From the cell containing the given text, extract its center point as [x, y] coordinate. 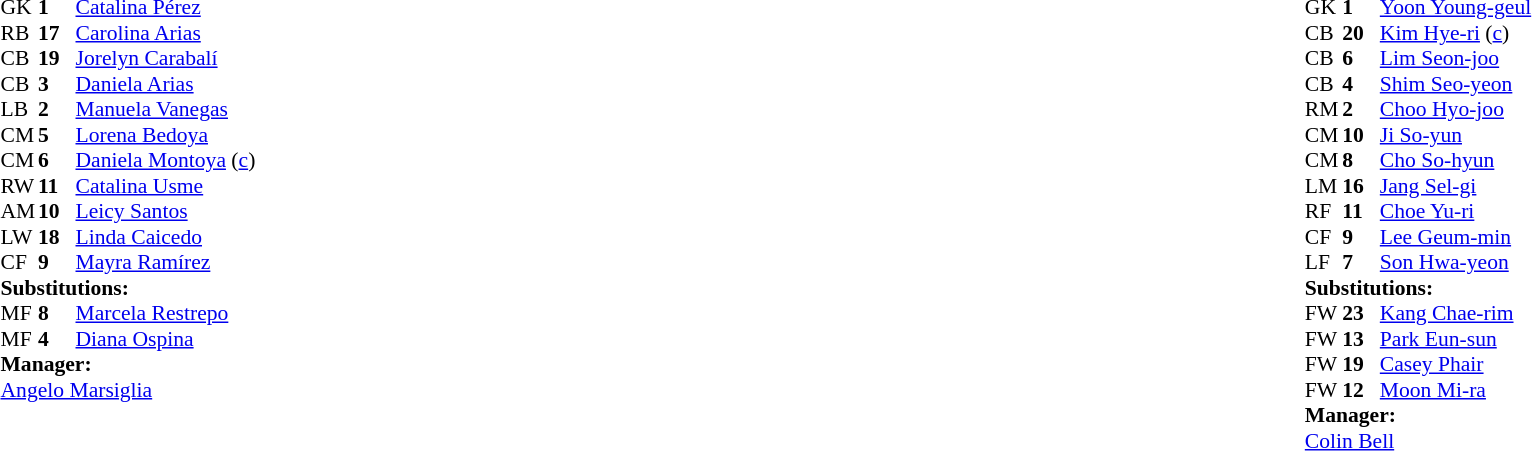
Marcela Restrepo [166, 313]
Diana Ospina [166, 339]
Kim Hye-ri (c) [1456, 33]
17 [57, 33]
Daniela Arias [166, 84]
RM [1324, 109]
3 [57, 84]
Lim Seon-joo [1456, 59]
Manuela Vanegas [166, 109]
12 [1361, 390]
RW [19, 186]
Cho So-hyun [1456, 161]
7 [1361, 263]
13 [1361, 339]
Lee Geum-min [1456, 237]
Catalina Usme [166, 186]
20 [1361, 33]
23 [1361, 313]
18 [57, 237]
Lorena Bedoya [166, 135]
Daniela Montoya (c) [166, 161]
Jang Sel-gi [1456, 186]
Shim Seo-yeon [1456, 84]
Angelo Marsiglia [128, 390]
LW [19, 237]
LM [1324, 186]
Son Hwa-yeon [1456, 263]
Moon Mi-ra [1456, 390]
Carolina Arias [166, 33]
RF [1324, 211]
Jorelyn Carabalí [166, 59]
Leicy Santos [166, 211]
Linda Caicedo [166, 237]
LF [1324, 263]
Park Eun-sun [1456, 339]
Choo Hyo-joo [1456, 109]
AM [19, 211]
Mayra Ramírez [166, 263]
16 [1361, 186]
Casey Phair [1456, 365]
Ji So-yun [1456, 135]
LB [19, 109]
Choe Yu-ri [1456, 211]
RB [19, 33]
5 [57, 135]
Kang Chae-rim [1456, 313]
